Capture the cell that displays the provided text and extract its [X, Y] central coordinate. 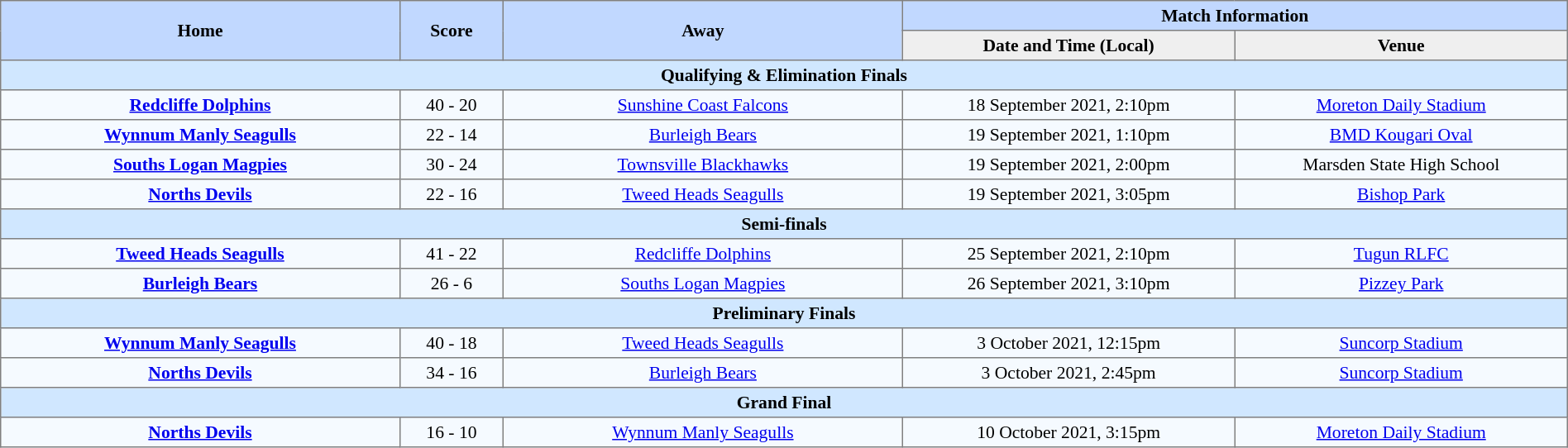
26 - 6 [452, 284]
Bishop Park [1401, 194]
40 - 18 [452, 343]
Marsden State High School [1401, 164]
Venue [1401, 45]
BMD Kougari Oval [1401, 135]
40 - 20 [452, 105]
Sunshine Coast Falcons [703, 105]
22 - 14 [452, 135]
Qualifying & Elimination Finals [784, 75]
16 - 10 [452, 432]
22 - 16 [452, 194]
26 September 2021, 3:10pm [1068, 284]
Date and Time (Local) [1068, 45]
19 September 2021, 3:05pm [1068, 194]
34 - 16 [452, 373]
Grand Final [784, 403]
10 October 2021, 3:15pm [1068, 432]
30 - 24 [452, 164]
Away [703, 31]
Pizzey Park [1401, 284]
Semi-finals [784, 224]
Match Information [1235, 16]
Home [200, 31]
25 September 2021, 2:10pm [1068, 254]
Tugun RLFC [1401, 254]
19 September 2021, 1:10pm [1068, 135]
Preliminary Finals [784, 313]
19 September 2021, 2:00pm [1068, 164]
18 September 2021, 2:10pm [1068, 105]
41 - 22 [452, 254]
Townsville Blackhawks [703, 164]
3 October 2021, 2:45pm [1068, 373]
3 October 2021, 12:15pm [1068, 343]
Score [452, 31]
